Find where the given text appears and provide that cell's center as [x, y] coordinate. 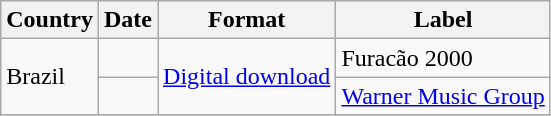
Country [50, 20]
Label [443, 20]
Format [247, 20]
Furacão 2000 [443, 58]
Brazil [50, 77]
Digital download [247, 77]
Warner Music Group [443, 96]
Date [128, 20]
